Determine the (x, y) coordinate at the center of the cell enclosing the given text.  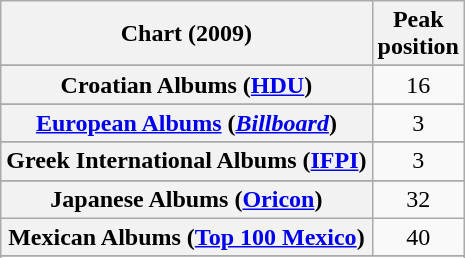
Greek International Albums (IFPI) (186, 161)
40 (418, 237)
Chart (2009) (186, 34)
16 (418, 85)
Mexican Albums (Top 100 Mexico) (186, 237)
European Albums (Billboard) (186, 123)
Peakposition (418, 34)
Croatian Albums (HDU) (186, 85)
Japanese Albums (Oricon) (186, 199)
32 (418, 199)
